Capture the cell that displays the provided text and extract its [x, y] central coordinate. 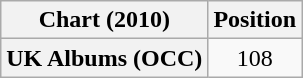
Position [255, 20]
UK Albums (OCC) [104, 58]
108 [255, 58]
Chart (2010) [104, 20]
